Output the [x, y] coordinate of the center of the cell containing the given text.  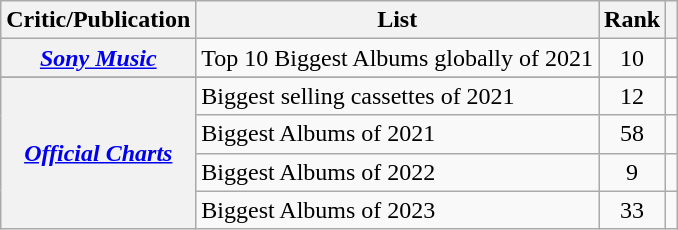
Biggest Albums of 2021 [398, 134]
12 [632, 96]
Top 10 Biggest Albums globally of 2021 [398, 58]
Biggest Albums of 2023 [398, 210]
List [398, 20]
33 [632, 210]
Biggest selling cassettes of 2021 [398, 96]
Official Charts [98, 153]
Critic/Publication [98, 20]
Biggest Albums of 2022 [398, 172]
9 [632, 172]
58 [632, 134]
10 [632, 58]
Sony Music [98, 58]
Rank [632, 20]
